Locate the cell with the specified text and output its (x, y) center coordinate. 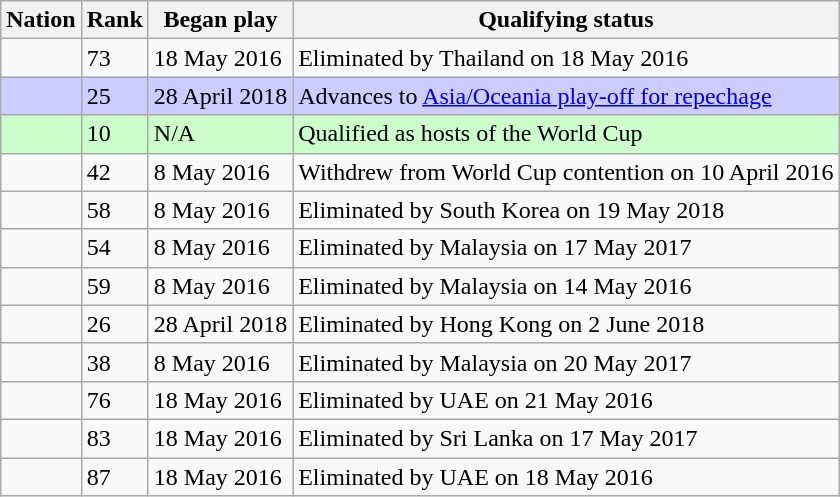
Nation (41, 20)
83 (114, 438)
38 (114, 362)
Began play (220, 20)
73 (114, 58)
Qualified as hosts of the World Cup (566, 134)
26 (114, 324)
Eliminated by UAE on 18 May 2016 (566, 477)
N/A (220, 134)
Eliminated by Sri Lanka on 17 May 2017 (566, 438)
87 (114, 477)
Eliminated by Hong Kong on 2 June 2018 (566, 324)
42 (114, 172)
58 (114, 210)
Eliminated by South Korea on 19 May 2018 (566, 210)
Eliminated by Malaysia on 17 May 2017 (566, 248)
54 (114, 248)
Eliminated by Malaysia on 20 May 2017 (566, 362)
Rank (114, 20)
Withdrew from World Cup contention on 10 April 2016 (566, 172)
Qualifying status (566, 20)
Eliminated by UAE on 21 May 2016 (566, 400)
59 (114, 286)
Eliminated by Thailand on 18 May 2016 (566, 58)
76 (114, 400)
10 (114, 134)
Eliminated by Malaysia on 14 May 2016 (566, 286)
25 (114, 96)
Advances to Asia/Oceania play-off for repechage (566, 96)
